Determine the (X, Y) coordinate at the center of the cell enclosing the given text.  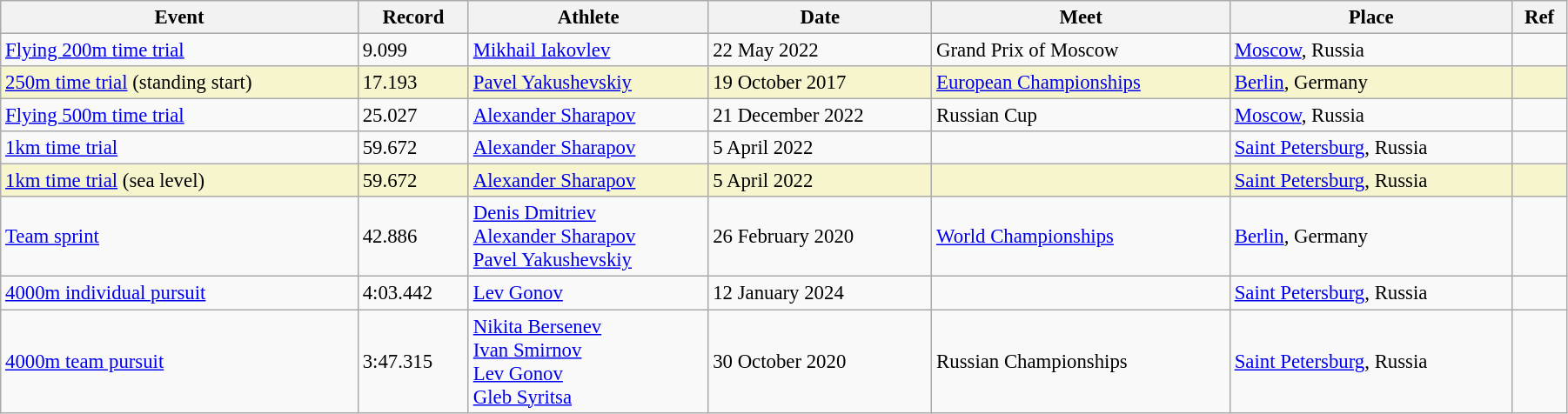
250m time trial (standing start) (179, 83)
1km time trial (sea level) (179, 181)
Nikita BersenevIvan SmirnovLev GonovGleb Syritsa (588, 362)
Pavel Yakushevskiy (588, 83)
Team sprint (179, 237)
30 October 2020 (820, 362)
42.886 (412, 237)
22 May 2022 (820, 50)
Event (179, 17)
25.027 (412, 116)
9.099 (412, 50)
Russian Championships (1081, 362)
European Championships (1081, 83)
World Championships (1081, 237)
4:03.442 (412, 293)
4000m individual pursuit (179, 293)
Record (412, 17)
Date (820, 17)
17.193 (412, 83)
1km time trial (179, 148)
3:47.315 (412, 362)
Mikhail Iakovlev (588, 50)
Athlete (588, 17)
Flying 500m time trial (179, 116)
Lev Gonov (588, 293)
Place (1370, 17)
26 February 2020 (820, 237)
Flying 200m time trial (179, 50)
4000m team pursuit (179, 362)
12 January 2024 (820, 293)
19 October 2017 (820, 83)
Russian Cup (1081, 116)
Denis DmitrievAlexander SharapovPavel Yakushevskiy (588, 237)
Ref (1540, 17)
21 December 2022 (820, 116)
Meet (1081, 17)
Grand Prix of Moscow (1081, 50)
